From the cell containing the given text, extract its center point as [x, y] coordinate. 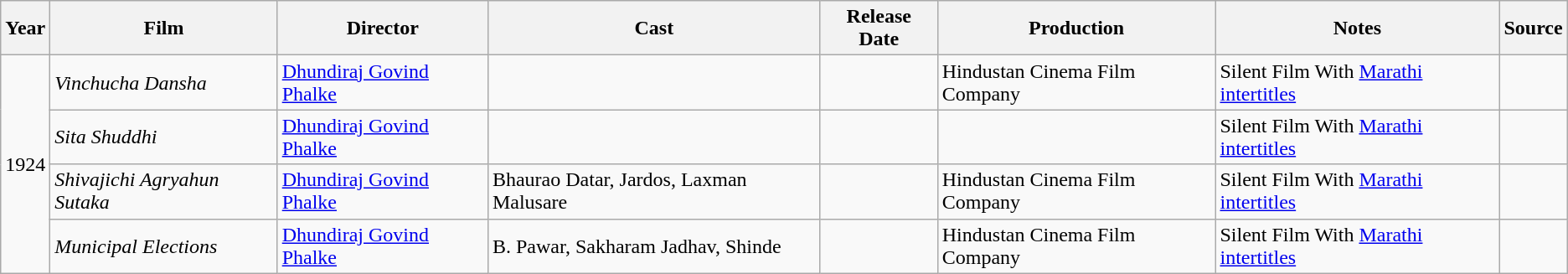
Production [1076, 28]
Municipal Elections [164, 246]
B. Pawar, Sakharam Jadhav, Shinde [653, 246]
Bhaurao Datar, Jardos, Laxman Malusare [653, 191]
Year [25, 28]
Source [1533, 28]
Director [382, 28]
Release Date [879, 28]
Vinchucha Dansha [164, 82]
Film [164, 28]
Sita Shuddhi [164, 137]
Shivajichi Agryahun Sutaka [164, 191]
Cast [653, 28]
Notes [1357, 28]
1924 [25, 164]
